Output the (x, y) coordinate of the center of the cell containing the given text.  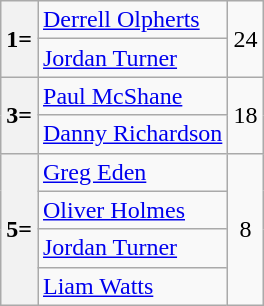
18 (246, 115)
Greg Eden (133, 172)
8 (246, 229)
Liam Watts (133, 286)
5= (20, 229)
24 (246, 39)
Derrell Olpherts (133, 20)
3= (20, 115)
1= (20, 39)
Paul McShane (133, 96)
Oliver Holmes (133, 210)
Danny Richardson (133, 134)
